Provide the [X, Y] coordinate of the cell's center where the given text is located.  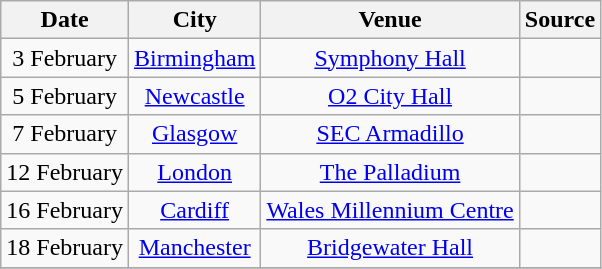
Manchester [194, 248]
12 February [65, 172]
Source [560, 20]
5 February [65, 96]
16 February [65, 210]
Glasgow [194, 134]
Bridgewater Hall [390, 248]
Date [65, 20]
The Palladium [390, 172]
London [194, 172]
O2 City Hall [390, 96]
City [194, 20]
Venue [390, 20]
18 February [65, 248]
Cardiff [194, 210]
Newcastle [194, 96]
3 February [65, 58]
Birmingham [194, 58]
Wales Millennium Centre [390, 210]
SEC Armadillo [390, 134]
7 February [65, 134]
Symphony Hall [390, 58]
